Extract the (X, Y) coordinate from the center of the cell holding the provided text.  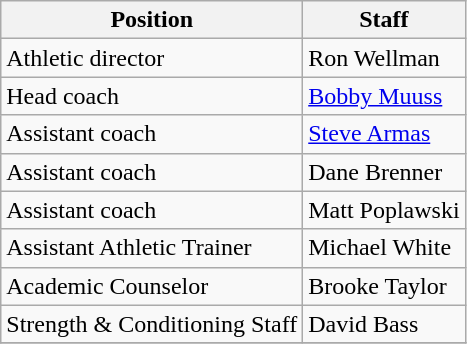
Strength & Conditioning Staff (152, 324)
Steve Armas (384, 134)
Head coach (152, 96)
Athletic director (152, 58)
Staff (384, 20)
Ron Wellman (384, 58)
Academic Counselor (152, 286)
Assistant Athletic Trainer (152, 248)
Position (152, 20)
Michael White (384, 248)
Dane Brenner (384, 172)
Brooke Taylor (384, 286)
Matt Poplawski (384, 210)
David Bass (384, 324)
Bobby Muuss (384, 96)
